Extract the [X, Y] coordinate from the center of the cell holding the provided text.  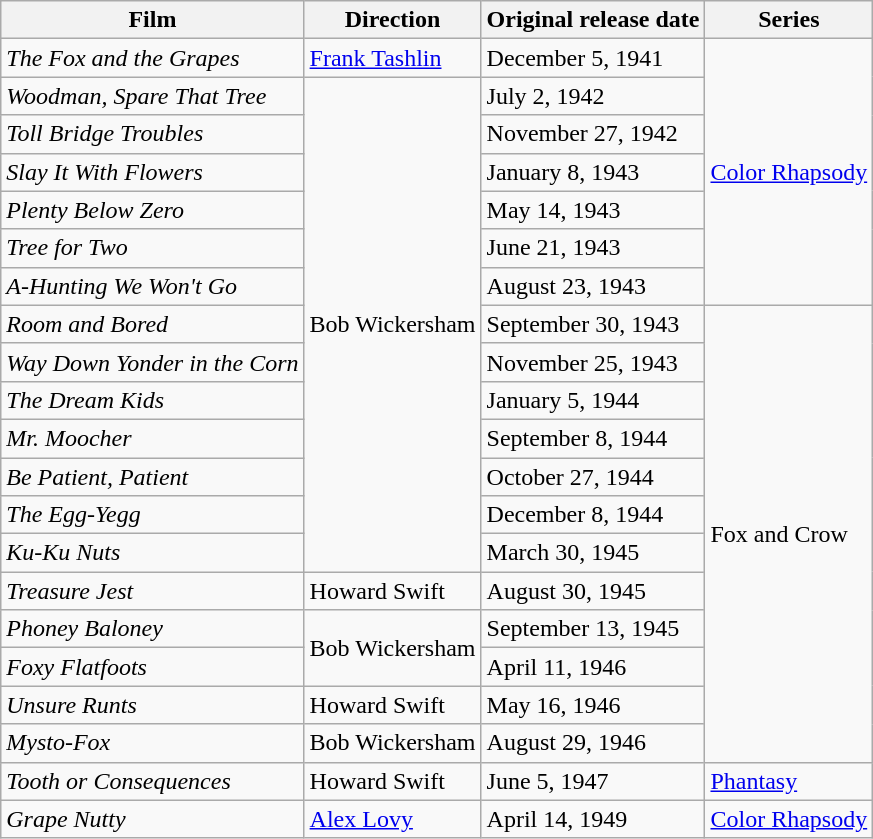
The Dream Kids [152, 400]
January 8, 1943 [593, 172]
Phoney Baloney [152, 629]
Fox and Crow [789, 534]
Unsure Runts [152, 705]
Tooth or Consequences [152, 781]
December 5, 1941 [593, 58]
Series [789, 20]
August 23, 1943 [593, 286]
November 25, 1943 [593, 362]
May 14, 1943 [593, 210]
Direction [392, 20]
Alex Lovy [392, 819]
Woodman, Spare That Tree [152, 96]
January 5, 1944 [593, 400]
April 14, 1949 [593, 819]
Toll Bridge Troubles [152, 134]
September 13, 1945 [593, 629]
Room and Bored [152, 324]
September 30, 1943 [593, 324]
Way Down Yonder in the Corn [152, 362]
August 30, 1945 [593, 591]
May 16, 1946 [593, 705]
Grape Nutty [152, 819]
Slay It With Flowers [152, 172]
June 21, 1943 [593, 248]
The Egg-Yegg [152, 515]
Original release date [593, 20]
August 29, 1946 [593, 743]
Foxy Flatfoots [152, 667]
A-Hunting We Won't Go [152, 286]
Treasure Jest [152, 591]
Frank Tashlin [392, 58]
Mr. Moocher [152, 438]
November 27, 1942 [593, 134]
March 30, 1945 [593, 553]
April 11, 1946 [593, 667]
Ku-Ku Nuts [152, 553]
July 2, 1942 [593, 96]
Mysto-Fox [152, 743]
Plenty Below Zero [152, 210]
September 8, 1944 [593, 438]
The Fox and the Grapes [152, 58]
Film [152, 20]
December 8, 1944 [593, 515]
June 5, 1947 [593, 781]
Tree for Two [152, 248]
Phantasy [789, 781]
Be Patient, Patient [152, 477]
October 27, 1944 [593, 477]
